Output the [X, Y] coordinate of the center of the cell containing the given text.  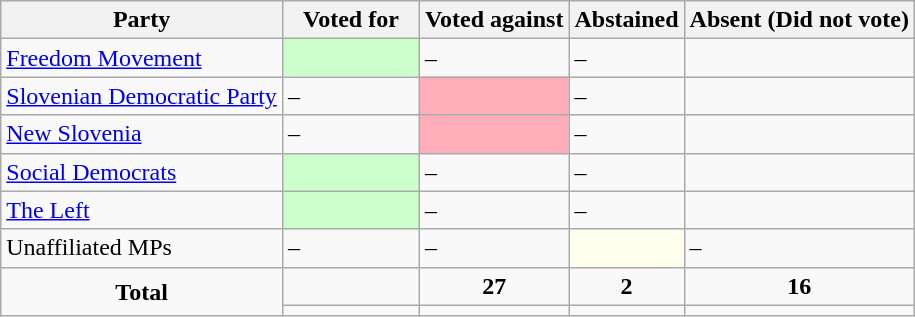
Voted against [494, 20]
Total [142, 292]
Slovenian Democratic Party [142, 96]
Absent (Did not vote) [799, 20]
27 [494, 286]
Unaffiliated MPs [142, 248]
Social Democrats [142, 172]
Voted for [350, 20]
The Left [142, 210]
16 [799, 286]
Freedom Movement [142, 58]
2 [626, 286]
Abstained [626, 20]
Party [142, 20]
New Slovenia [142, 134]
